Identify which cell holds the provided text, then report its [X, Y] central coordinate. 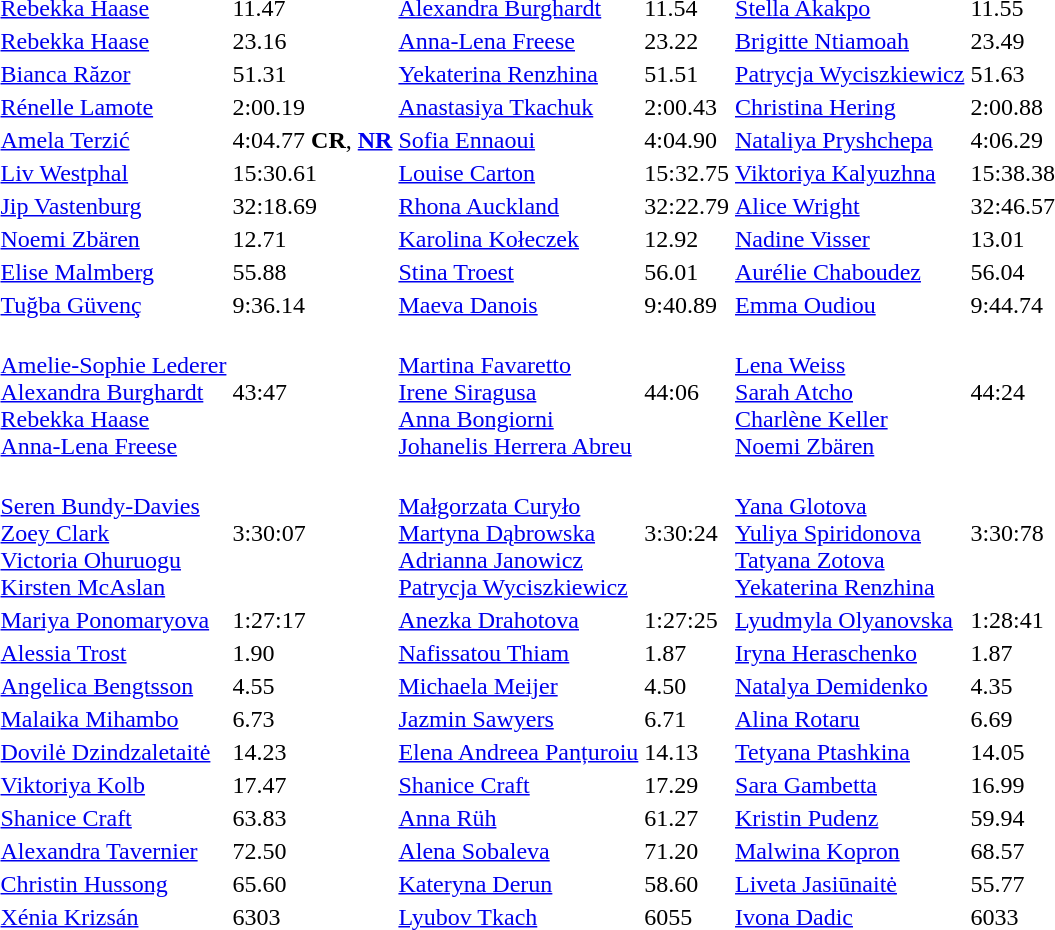
4.50 [687, 686]
17.29 [687, 785]
Anastasiya Tkachuk [518, 107]
1:27:25 [687, 620]
Małgorzata CuryłoMartyna DąbrowskaAdrianna JanowiczPatrycja Wyciszkiewicz [518, 533]
Karolina Kołeczek [518, 239]
Alice Wright [850, 206]
44:06 [687, 392]
4.55 [312, 686]
Tetyana Ptashkina [850, 752]
2:00.43 [687, 107]
Nadine Visser [850, 239]
Lyudmyla Olyanovska [850, 620]
Anna Rüh [518, 818]
Jazmin Sawyers [518, 719]
56.01 [687, 272]
Viktoriya Kalyuzhna [850, 173]
Alina Rotaru [850, 719]
1.90 [312, 653]
Anna-Lena Freese [518, 41]
55.88 [312, 272]
Christina Hering [850, 107]
Martina FavarettoIrene SiragusaAnna BongiorniJohanelis Herrera Abreu [518, 392]
3:30:24 [687, 533]
15:30.61 [312, 173]
Nataliya Pryshchepa [850, 140]
Alena Sobaleva [518, 851]
9:36.14 [312, 305]
14.23 [312, 752]
12.92 [687, 239]
Rhona Auckland [518, 206]
6.71 [687, 719]
63.83 [312, 818]
17.47 [312, 785]
32:22.79 [687, 206]
Yekaterina Renzhina [518, 74]
Sofia Ennaoui [518, 140]
43:47 [312, 392]
12.71 [312, 239]
15:32.75 [687, 173]
Louise Carton [518, 173]
71.20 [687, 851]
3:30:07 [312, 533]
58.60 [687, 884]
72.50 [312, 851]
Kateryna Derun [518, 884]
Lena WeissSarah AtchoCharlène KellerNoemi Zbären [850, 392]
Sara Gambetta [850, 785]
2:00.19 [312, 107]
Brigitte Ntiamoah [850, 41]
4:04.90 [687, 140]
32:18.69 [312, 206]
1:27:17 [312, 620]
Aurélie Chaboudez [850, 272]
4:04.77 CR, NR [312, 140]
Yana GlotovaYuliya SpiridonovaTatyana ZotovaYekaterina Renzhina [850, 533]
Maeva Danois [518, 305]
61.27 [687, 818]
Malwina Kopron [850, 851]
Emma Oudiou [850, 305]
14.13 [687, 752]
1.87 [687, 653]
Anezka Drahotova [518, 620]
9:40.89 [687, 305]
Natalya Demidenko [850, 686]
6.73 [312, 719]
Shanice Craft [518, 785]
Kristin Pudenz [850, 818]
51.31 [312, 74]
Michaela Meijer [518, 686]
Patrycja Wyciszkiewicz [850, 74]
Liveta Jasiūnaitė [850, 884]
23.22 [687, 41]
51.51 [687, 74]
23.16 [312, 41]
Elena Andreea Panțuroiu [518, 752]
Nafissatou Thiam [518, 653]
65.60 [312, 884]
Stina Troest [518, 272]
Iryna Heraschenko [850, 653]
